For the text-containing cell, return its midpoint in [X, Y] coordinate format. 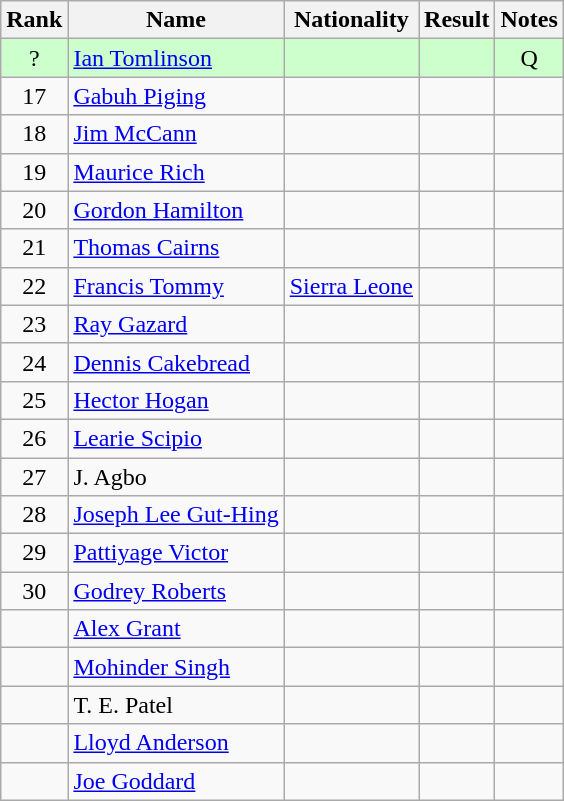
J. Agbo [176, 477]
Sierra Leone [351, 286]
Nationality [351, 20]
27 [34, 477]
26 [34, 438]
Hector Hogan [176, 400]
23 [34, 324]
Q [529, 58]
Dennis Cakebread [176, 362]
Name [176, 20]
Thomas Cairns [176, 248]
29 [34, 553]
Mohinder Singh [176, 667]
19 [34, 172]
25 [34, 400]
Joe Goddard [176, 781]
Pattiyage Victor [176, 553]
24 [34, 362]
20 [34, 210]
28 [34, 515]
Ray Gazard [176, 324]
21 [34, 248]
Learie Scipio [176, 438]
22 [34, 286]
Francis Tommy [176, 286]
Lloyd Anderson [176, 743]
T. E. Patel [176, 705]
Maurice Rich [176, 172]
? [34, 58]
Godrey Roberts [176, 591]
Gabuh Piging [176, 96]
Gordon Hamilton [176, 210]
Alex Grant [176, 629]
Rank [34, 20]
30 [34, 591]
Result [457, 20]
17 [34, 96]
Notes [529, 20]
Ian Tomlinson [176, 58]
Joseph Lee Gut-Hing [176, 515]
18 [34, 134]
Jim McCann [176, 134]
